Identify which cell holds the provided text, then report its (x, y) central coordinate. 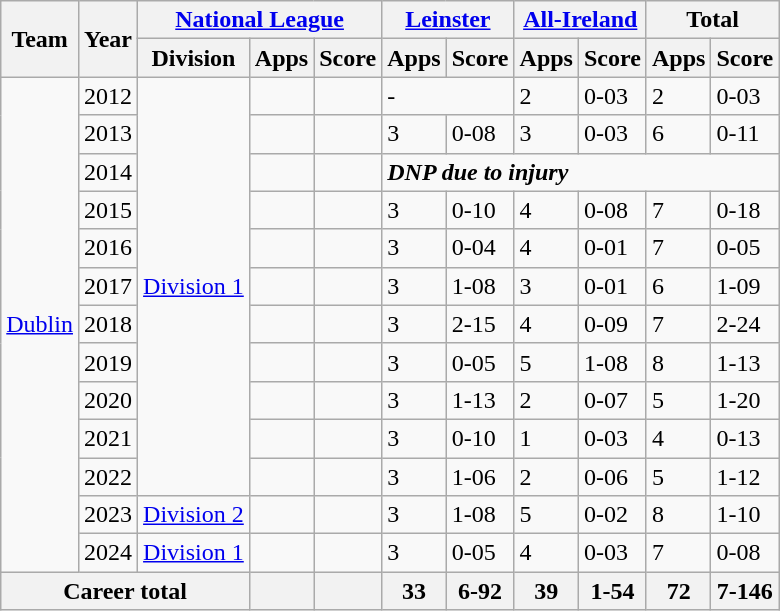
Leinster (448, 20)
1-10 (745, 515)
2021 (108, 438)
2020 (108, 400)
- (448, 96)
Career total (126, 591)
2014 (108, 172)
2-24 (745, 324)
6-92 (480, 591)
2019 (108, 362)
0-18 (745, 210)
Division 2 (194, 515)
2-15 (480, 324)
1-20 (745, 400)
2023 (108, 515)
2015 (108, 210)
2024 (108, 553)
0-07 (612, 400)
2016 (108, 248)
1-06 (480, 477)
2018 (108, 324)
1-12 (745, 477)
DNP due to injury (580, 172)
1-09 (745, 286)
1-54 (612, 591)
33 (414, 591)
Dublin (40, 324)
0-13 (745, 438)
All-Ireland (580, 20)
39 (546, 591)
0-11 (745, 134)
0-04 (480, 248)
72 (678, 591)
0-09 (612, 324)
2012 (108, 96)
Team (40, 39)
2013 (108, 134)
0-02 (612, 515)
Division (194, 58)
7-146 (745, 591)
Year (108, 39)
1 (546, 438)
2022 (108, 477)
0-06 (612, 477)
Total (712, 20)
2017 (108, 286)
National League (260, 20)
